Find where the given text appears and provide that cell's center as (X, Y) coordinate. 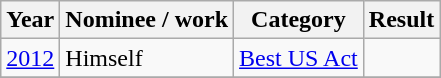
Year (30, 20)
Best US Act (299, 58)
Himself (147, 58)
2012 (30, 58)
Category (299, 20)
Result (401, 20)
Nominee / work (147, 20)
